Determine the [X, Y] coordinate at the center of the cell enclosing the given text.  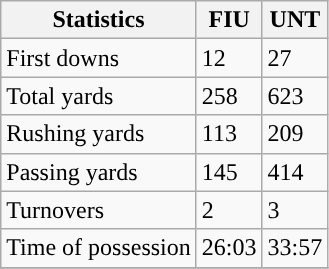
258 [229, 96]
113 [229, 134]
27 [295, 58]
Statistics [99, 20]
Rushing yards [99, 134]
UNT [295, 20]
145 [229, 172]
3 [295, 210]
Passing yards [99, 172]
209 [295, 134]
33:57 [295, 248]
Total yards [99, 96]
623 [295, 96]
2 [229, 210]
414 [295, 172]
FIU [229, 20]
12 [229, 58]
Turnovers [99, 210]
First downs [99, 58]
Time of possession [99, 248]
26:03 [229, 248]
